Capture the cell that displays the provided text and extract its [x, y] central coordinate. 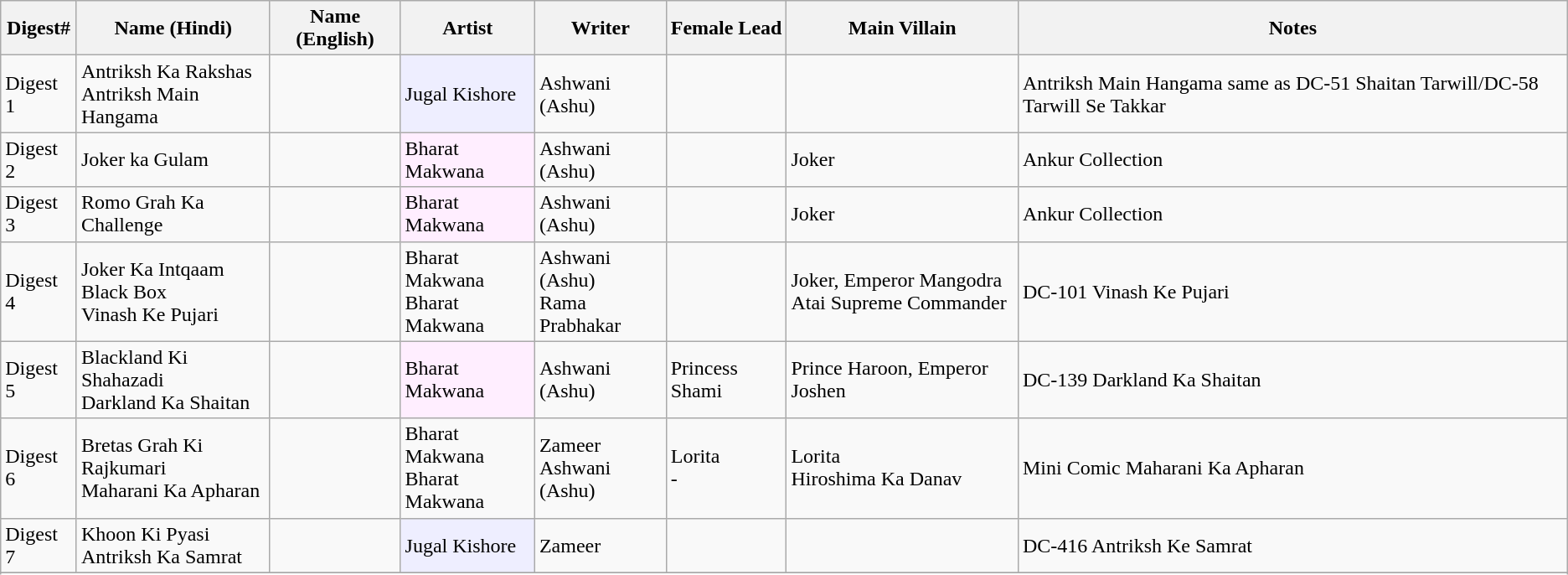
Joker, Emperor MangodraAtai Supreme Commander [903, 292]
Antriksh Ka RakshasAntriksh Main Hangama [173, 94]
Artist [467, 28]
Prince Haroon, Emperor Joshen [903, 380]
Bretas Grah Ki RajkumariMaharani Ka Apharan [173, 468]
Digest 5 [39, 380]
DC-139 Darkland Ka Shaitan [1292, 380]
DC-101 Vinash Ke Pujari [1292, 292]
Mini Comic Maharani Ka Apharan [1292, 468]
Khoon Ki PyasiAntriksh Ka Samrat [173, 545]
Blackland Ki ShahazadiDarkland Ka Shaitan [173, 380]
Antriksh Main Hangama same as DC-51 Shaitan Tarwill/DC-58 Tarwill Se Takkar [1292, 94]
LoritaHiroshima Ka Danav [903, 468]
Digest# [39, 28]
Name (Hindi) [173, 28]
Joker ka Gulam [173, 159]
Digest 7 [39, 545]
Princess Shami [726, 380]
Zameer [600, 545]
Main Villain [903, 28]
Digest 1 [39, 94]
Lorita - [726, 468]
Digest 6 [39, 468]
Digest 2 [39, 159]
ZameerAshwani (Ashu) [600, 468]
Name (English) [335, 28]
Ashwani (Ashu)Rama Prabhakar [600, 292]
Writer [600, 28]
Joker Ka IntqaamBlack BoxVinash Ke Pujari [173, 292]
Notes [1292, 28]
Digest 3 [39, 215]
Romo Grah Ka Challenge [173, 215]
Female Lead [726, 28]
DC-416 Antriksh Ke Samrat [1292, 545]
Digest 4 [39, 292]
